Identify which cell holds the provided text, then report its [X, Y] central coordinate. 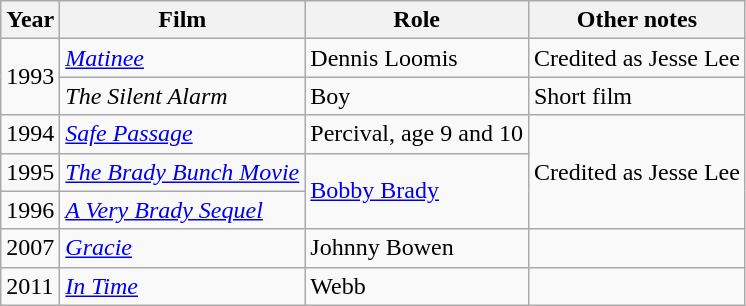
1995 [30, 172]
Gracie [182, 248]
A Very Brady Sequel [182, 210]
Dennis Loomis [417, 58]
Year [30, 20]
Boy [417, 96]
Percival, age 9 and 10 [417, 134]
1993 [30, 77]
The Silent Alarm [182, 96]
2011 [30, 286]
Bobby Brady [417, 191]
1994 [30, 134]
Johnny Bowen [417, 248]
Role [417, 20]
2007 [30, 248]
Film [182, 20]
Other notes [636, 20]
Webb [417, 286]
In Time [182, 286]
Safe Passage [182, 134]
1996 [30, 210]
Short film [636, 96]
The Brady Bunch Movie [182, 172]
Matinee [182, 58]
